Locate the cell with the specified text and output its [X, Y] center coordinate. 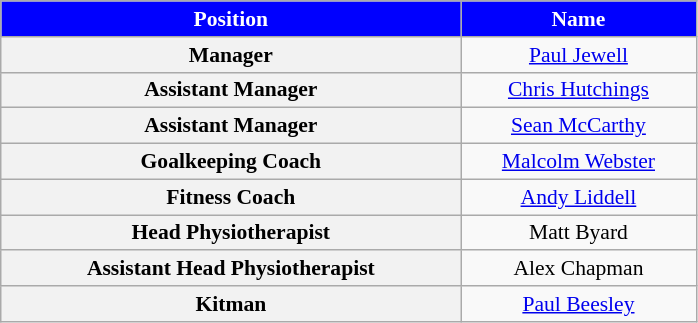
Matt Byard [578, 233]
Manager [231, 55]
Assistant Head Physiotherapist [231, 269]
Kitman [231, 304]
Alex Chapman [578, 269]
Chris Hutchings [578, 90]
Name [578, 19]
Goalkeeping Coach [231, 162]
Head Physiotherapist [231, 233]
Sean McCarthy [578, 126]
Malcolm Webster [578, 162]
Paul Jewell [578, 55]
Paul Beesley [578, 304]
Position [231, 19]
Fitness Coach [231, 197]
Andy Liddell [578, 197]
